Search for the cell housing the specified text and yield its (x, y) center coordinate. 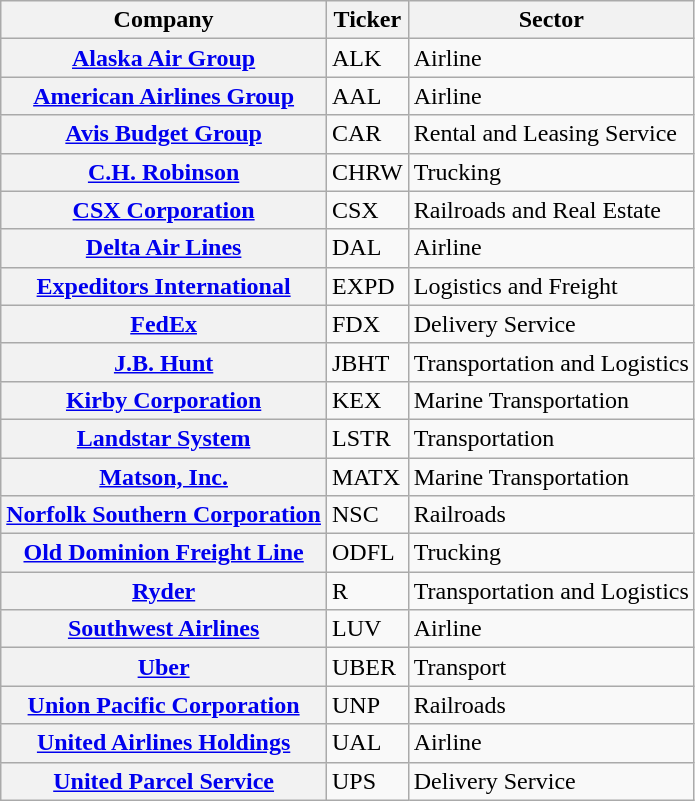
Old Dominion Freight Line (164, 553)
FedEx (164, 324)
Uber (164, 667)
KEX (367, 400)
FDX (367, 324)
Company (164, 20)
UAL (367, 743)
MATX (367, 477)
Expeditors International (164, 286)
CHRW (367, 172)
Delta Air Lines (164, 248)
UBER (367, 667)
J.B. Hunt (164, 362)
Transportation (551, 438)
CSX (367, 210)
Logistics and Freight (551, 286)
Alaska Air Group (164, 58)
LSTR (367, 438)
EXPD (367, 286)
Rental and Leasing Service (551, 134)
American Airlines Group (164, 96)
Matson, Inc. (164, 477)
Avis Budget Group (164, 134)
LUV (367, 629)
C.H. Robinson (164, 172)
Union Pacific Corporation (164, 705)
ODFL (367, 553)
JBHT (367, 362)
NSC (367, 515)
Kirby Corporation (164, 400)
Landstar System (164, 438)
United Parcel Service (164, 781)
UNP (367, 705)
Norfolk Southern Corporation (164, 515)
Sector (551, 20)
Railroads and Real Estate (551, 210)
R (367, 591)
ALK (367, 58)
CAR (367, 134)
DAL (367, 248)
Transport (551, 667)
Ticker (367, 20)
UPS (367, 781)
CSX Corporation (164, 210)
Ryder (164, 591)
Southwest Airlines (164, 629)
United Airlines Holdings (164, 743)
AAL (367, 96)
